Provide the (X, Y) coordinate of the cell's center where the given text is located.  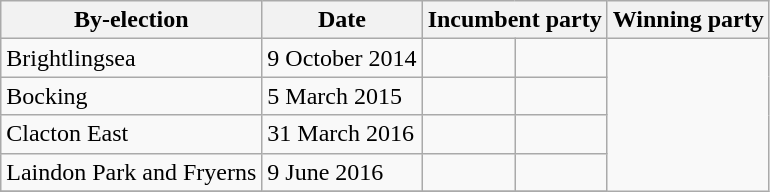
Brightlingsea (132, 58)
Incumbent party (514, 20)
Winning party (688, 20)
31 March 2016 (342, 134)
By-election (132, 20)
Laindon Park and Fryerns (132, 172)
Bocking (132, 96)
9 October 2014 (342, 58)
5 March 2015 (342, 96)
9 June 2016 (342, 172)
Date (342, 20)
Clacton East (132, 134)
